Return (X, Y) of the center of cell containing provided text 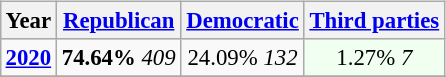
74.64% 409 (118, 58)
1.27% 7 (374, 58)
Year (28, 21)
Republican (118, 21)
2020 (28, 58)
Democratic (242, 21)
Third parties (374, 21)
24.09% 132 (242, 58)
